Search for the cell housing the specified text and yield its (x, y) center coordinate. 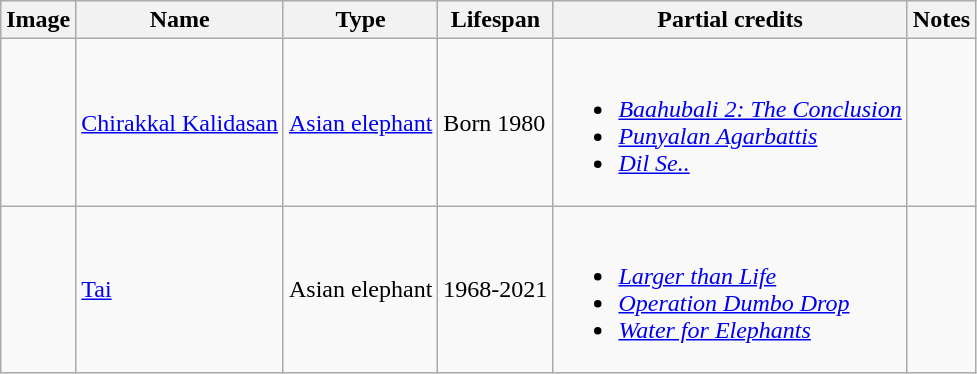
Baahubali 2: The ConclusionPunyalan AgarbattisDil Se.. (730, 122)
Lifespan (496, 20)
1968-2021 (496, 290)
Chirakkal Kalidasan (180, 122)
Born 1980 (496, 122)
Type (360, 20)
Partial credits (730, 20)
Image (38, 20)
Tai (180, 290)
Notes (941, 20)
Name (180, 20)
Larger than LifeOperation Dumbo DropWater for Elephants (730, 290)
